Identify which cell holds the provided text, then report its [X, Y] central coordinate. 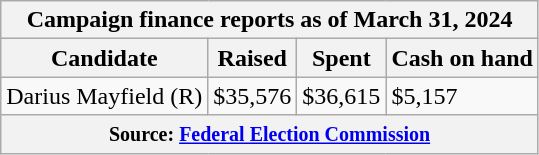
Cash on hand [462, 58]
$35,576 [252, 96]
Candidate [104, 58]
Raised [252, 58]
Source: Federal Election Commission [270, 134]
Spent [342, 58]
$5,157 [462, 96]
$36,615 [342, 96]
Campaign finance reports as of March 31, 2024 [270, 20]
Darius Mayfield (R) [104, 96]
